Search for the cell housing the specified text and yield its (x, y) center coordinate. 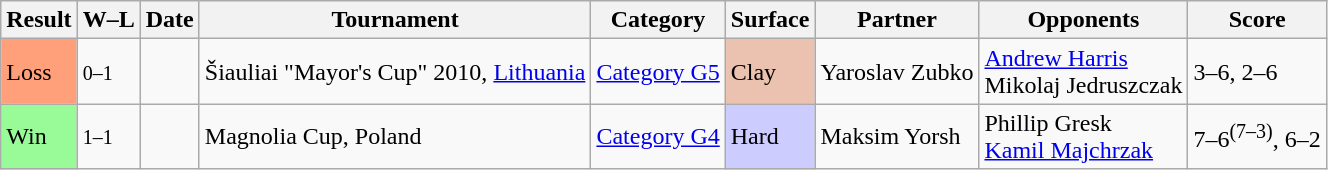
Andrew Harris Mikolaj Jedruszczak (1084, 72)
Category G5 (658, 72)
Clay (770, 72)
3–6, 2–6 (1257, 72)
Date (170, 20)
Yaroslav Zubko (897, 72)
Hard (770, 136)
W–L (108, 20)
Category G4 (658, 136)
Category (658, 20)
0–1 (108, 72)
Score (1257, 20)
7–6(7–3), 6–2 (1257, 136)
Surface (770, 20)
Partner (897, 20)
Maksim Yorsh (897, 136)
Result (39, 20)
Phillip Gresk Kamil Majchrzak (1084, 136)
Loss (39, 72)
Win (39, 136)
Magnolia Cup, Poland (395, 136)
Šiauliai "Mayor's Cup" 2010, Lithuania (395, 72)
1–1 (108, 136)
Opponents (1084, 20)
Tournament (395, 20)
